Capture the cell that displays the provided text and extract its [x, y] central coordinate. 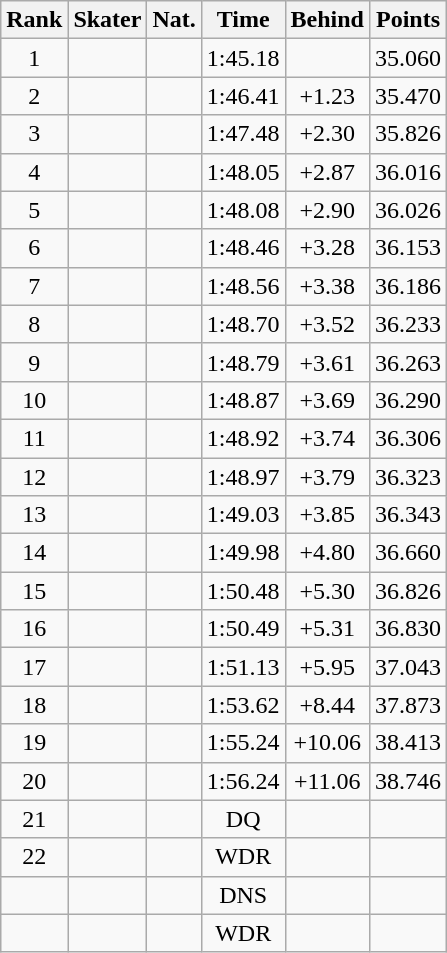
1:48.79 [243, 362]
37.873 [408, 705]
36.343 [408, 515]
1:48.46 [243, 248]
13 [34, 515]
1:53.62 [243, 705]
+3.79 [327, 477]
+3.74 [327, 438]
36.660 [408, 553]
+11.06 [327, 781]
35.826 [408, 134]
+5.31 [327, 629]
1:48.92 [243, 438]
1:55.24 [243, 743]
21 [34, 819]
1:51.13 [243, 667]
10 [34, 400]
+2.87 [327, 172]
38.746 [408, 781]
+3.69 [327, 400]
Time [243, 20]
36.830 [408, 629]
Points [408, 20]
36.306 [408, 438]
22 [34, 857]
Skater [108, 20]
16 [34, 629]
5 [34, 210]
1:50.49 [243, 629]
+3.52 [327, 324]
1:45.18 [243, 58]
1 [34, 58]
+4.80 [327, 553]
1:48.87 [243, 400]
2 [34, 96]
7 [34, 286]
1:46.41 [243, 96]
+5.95 [327, 667]
17 [34, 667]
36.153 [408, 248]
8 [34, 324]
4 [34, 172]
15 [34, 591]
36.263 [408, 362]
1:48.97 [243, 477]
+8.44 [327, 705]
36.826 [408, 591]
36.233 [408, 324]
Nat. [174, 20]
36.026 [408, 210]
+1.23 [327, 96]
11 [34, 438]
20 [34, 781]
1:49.98 [243, 553]
36.323 [408, 477]
6 [34, 248]
18 [34, 705]
1:48.56 [243, 286]
+3.61 [327, 362]
35.060 [408, 58]
38.413 [408, 743]
19 [34, 743]
1:49.03 [243, 515]
+3.85 [327, 515]
+5.30 [327, 591]
DNS [243, 895]
+10.06 [327, 743]
1:48.08 [243, 210]
9 [34, 362]
3 [34, 134]
36.186 [408, 286]
35.470 [408, 96]
1:48.70 [243, 324]
+2.30 [327, 134]
Behind [327, 20]
1:56.24 [243, 781]
+3.38 [327, 286]
14 [34, 553]
36.290 [408, 400]
1:48.05 [243, 172]
1:50.48 [243, 591]
36.016 [408, 172]
1:47.48 [243, 134]
+2.90 [327, 210]
DQ [243, 819]
Rank [34, 20]
12 [34, 477]
+3.28 [327, 248]
37.043 [408, 667]
